Output the [x, y] coordinate of the center of the cell containing the given text.  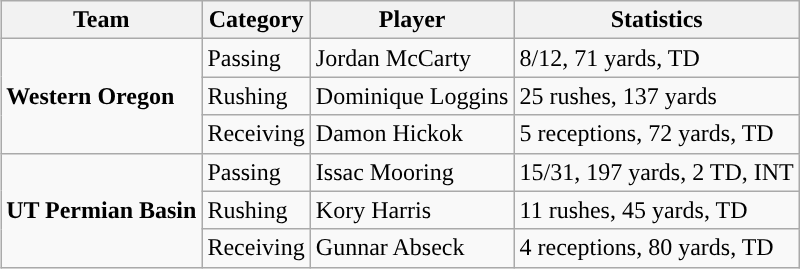
Statistics [656, 20]
8/12, 71 yards, TD [656, 58]
Kory Harris [412, 210]
Category [256, 20]
Gunnar Abseck [412, 248]
Western Oregon [102, 96]
5 receptions, 72 yards, TD [656, 134]
Team [102, 20]
25 rushes, 137 yards [656, 96]
Issac Mooring [412, 172]
15/31, 197 yards, 2 TD, INT [656, 172]
4 receptions, 80 yards, TD [656, 248]
Jordan McCarty [412, 58]
11 rushes, 45 yards, TD [656, 210]
Damon Hickok [412, 134]
Player [412, 20]
Dominique Loggins [412, 96]
UT Permian Basin [102, 210]
